Return [x, y] of the center of cell containing provided text 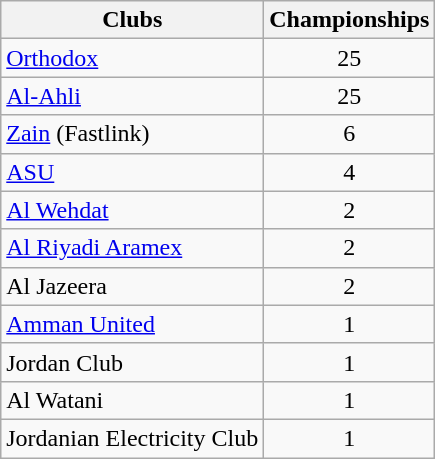
Jordanian Electricity Club [132, 438]
Jordan Club [132, 362]
Clubs [132, 20]
4 [350, 172]
Al Riyadi Aramex [132, 248]
Orthodox [132, 58]
Zain (Fastlink) [132, 134]
Al Wehdat [132, 210]
Amman United [132, 324]
Championships [350, 20]
ASU [132, 172]
Al Watani [132, 400]
6 [350, 134]
Al-Ahli [132, 96]
Al Jazeera [132, 286]
